Capture the cell that displays the provided text and extract its [X, Y] central coordinate. 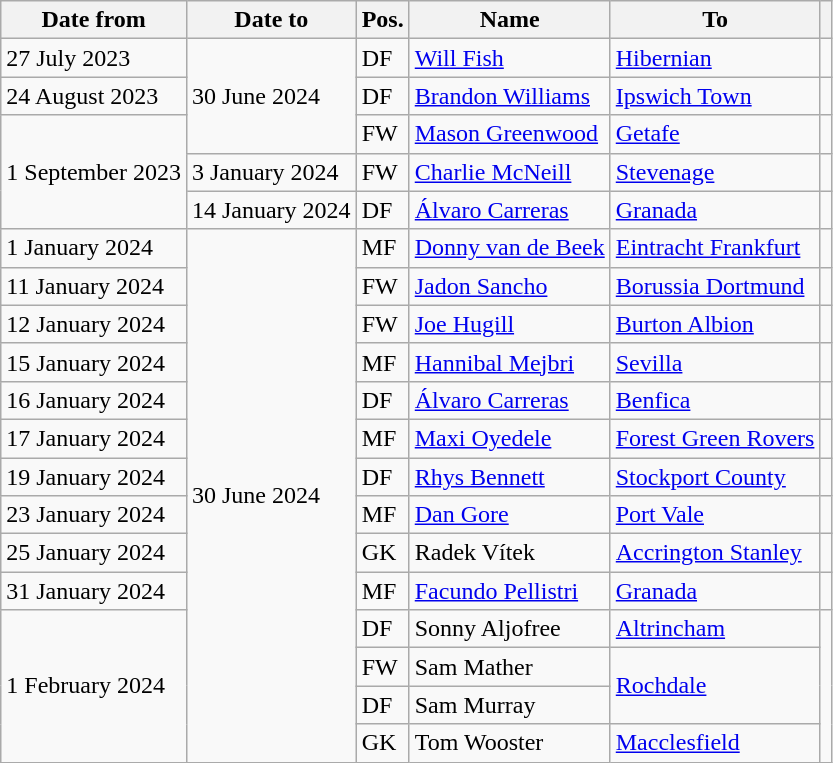
Ipswich Town [715, 96]
11 January 2024 [94, 286]
1 September 2023 [94, 172]
Burton Albion [715, 324]
To [715, 20]
Sevilla [715, 362]
Date to [271, 20]
15 January 2024 [94, 362]
16 January 2024 [94, 400]
Stockport County [715, 477]
Tom Wooster [510, 743]
Macclesfield [715, 743]
Stevenage [715, 172]
3 January 2024 [271, 172]
Charlie McNeill [510, 172]
25 January 2024 [94, 553]
Pos. [382, 20]
Hibernian [715, 58]
Jadon Sancho [510, 286]
Sonny Aljofree [510, 629]
Maxi Oyedele [510, 438]
Sam Mather [510, 667]
Date from [94, 20]
Forest Green Rovers [715, 438]
Joe Hugill [510, 324]
1 February 2024 [94, 686]
23 January 2024 [94, 515]
Dan Gore [510, 515]
Mason Greenwood [510, 134]
1 January 2024 [94, 248]
27 July 2023 [94, 58]
Benfica [715, 400]
Facundo Pellistri [510, 591]
19 January 2024 [94, 477]
17 January 2024 [94, 438]
Altrincham [715, 629]
Rochdale [715, 686]
Hannibal Mejbri [510, 362]
Will Fish [510, 58]
Name [510, 20]
31 January 2024 [94, 591]
Rhys Bennett [510, 477]
Donny van de Beek [510, 248]
24 August 2023 [94, 96]
14 January 2024 [271, 210]
Sam Murray [510, 705]
12 January 2024 [94, 324]
Brandon Williams [510, 96]
Radek Vítek [510, 553]
Eintracht Frankfurt [715, 248]
Borussia Dortmund [715, 286]
Accrington Stanley [715, 553]
Port Vale [715, 515]
Getafe [715, 134]
